Search for the cell housing the specified text and yield its (x, y) center coordinate. 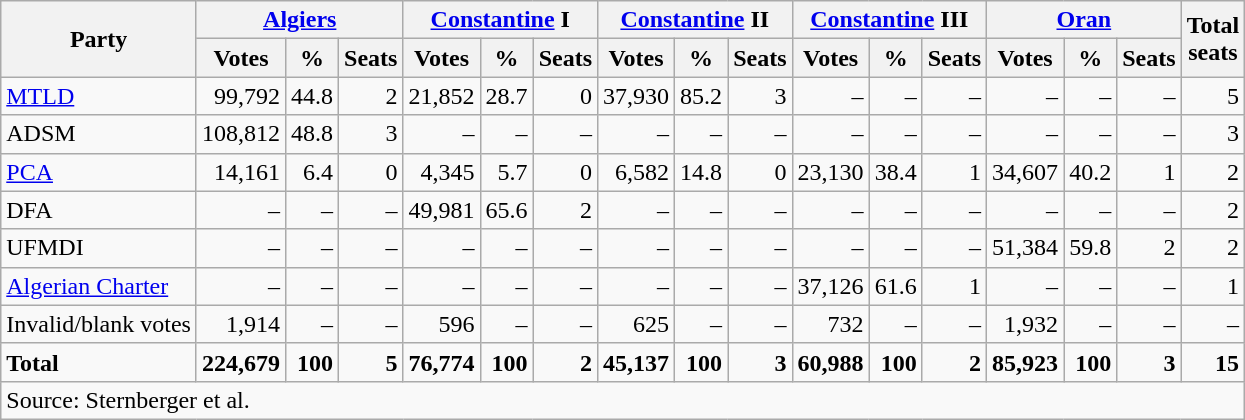
28.7 (506, 96)
MTLD (99, 96)
37,126 (830, 286)
44.8 (312, 96)
14,161 (240, 172)
49,981 (442, 210)
48.8 (312, 134)
UFMDI (99, 248)
Constantine III (890, 20)
DFA (99, 210)
85,923 (1026, 362)
Source: Sternberger et al. (623, 400)
65.6 (506, 210)
1,914 (240, 324)
85.2 (702, 96)
5.7 (506, 172)
108,812 (240, 134)
1,932 (1026, 324)
Totalseats (1213, 39)
Algiers (300, 20)
60,988 (830, 362)
Party (99, 39)
15 (1213, 362)
38.4 (896, 172)
61.6 (896, 286)
732 (830, 324)
625 (636, 324)
21,852 (442, 96)
37,930 (636, 96)
224,679 (240, 362)
76,774 (442, 362)
596 (442, 324)
6.4 (312, 172)
40.2 (1090, 172)
99,792 (240, 96)
PCA (99, 172)
Constantine I (500, 20)
Total (99, 362)
34,607 (1026, 172)
ADSM (99, 134)
Constantine II (696, 20)
Oran (1084, 20)
23,130 (830, 172)
6,582 (636, 172)
51,384 (1026, 248)
14.8 (702, 172)
45,137 (636, 362)
4,345 (442, 172)
Invalid/blank votes (99, 324)
59.8 (1090, 248)
Algerian Charter (99, 286)
